Provide the [x, y] coordinate of the cell's center where the given text is located.  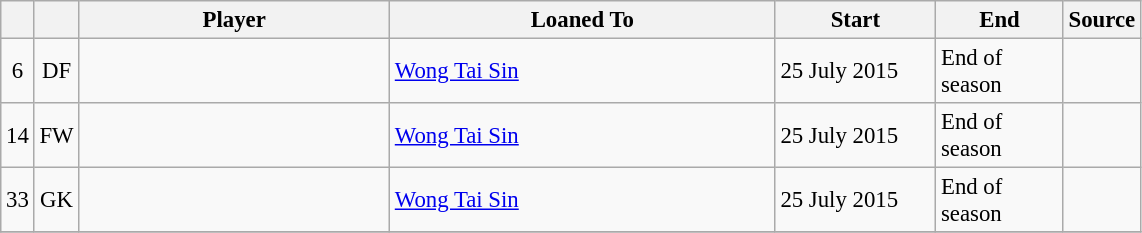
14 [18, 136]
33 [18, 200]
Player [234, 20]
GK [56, 200]
DF [56, 72]
FW [56, 136]
Source [1102, 20]
6 [18, 72]
Start [856, 20]
End [1000, 20]
Loaned To [582, 20]
